Output the (X, Y) coordinate of the center of the cell containing the given text.  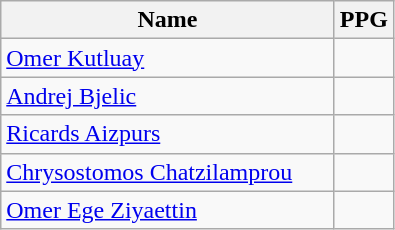
Chrysostomos Chatzilamprou (168, 172)
Ricards Aizpurs (168, 134)
Omer Kutluay (168, 58)
Andrej Bjelic (168, 96)
Omer Ege Ziyaettin (168, 210)
PPG (364, 20)
Name (168, 20)
